Capture the cell that displays the provided text and extract its [x, y] central coordinate. 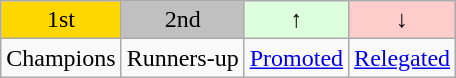
↑ [296, 20]
Runners-up [182, 58]
2nd [182, 20]
Relegated [402, 58]
Champions [61, 58]
1st [61, 20]
↓ [402, 20]
Promoted [296, 58]
